Scan for the cell matching the given text and deliver its [x, y] coordinate at center. 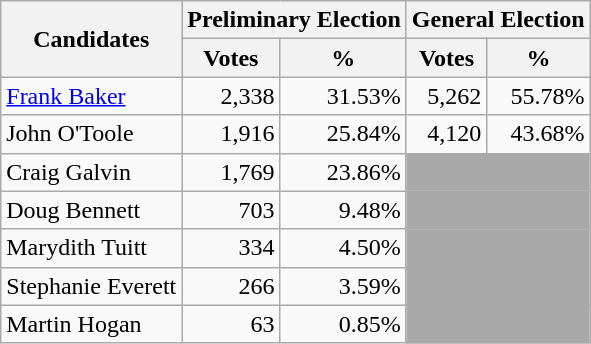
Marydith Tuitt [92, 248]
Stephanie Everett [92, 286]
John O'Toole [92, 134]
31.53% [343, 96]
55.78% [538, 96]
23.86% [343, 172]
4,120 [446, 134]
9.48% [343, 210]
5,262 [446, 96]
266 [231, 286]
General Election [498, 20]
Preliminary Election [294, 20]
4.50% [343, 248]
25.84% [343, 134]
334 [231, 248]
Craig Galvin [92, 172]
1,916 [231, 134]
Doug Bennett [92, 210]
43.68% [538, 134]
63 [231, 324]
703 [231, 210]
Frank Baker [92, 96]
Candidates [92, 39]
3.59% [343, 286]
Martin Hogan [92, 324]
1,769 [231, 172]
0.85% [343, 324]
2,338 [231, 96]
